Identify which cell holds the provided text, then report its [X, Y] central coordinate. 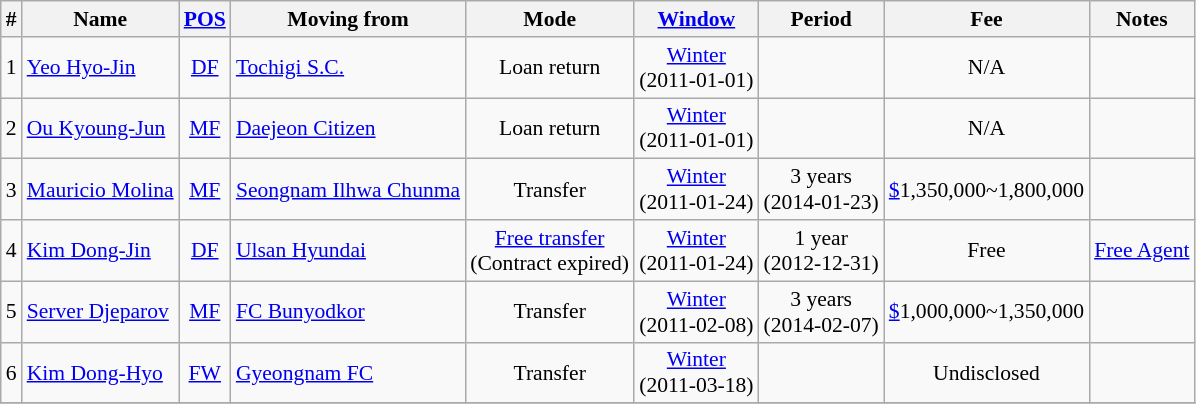
3 years(2014-01-23) [822, 190]
$1,350,000~1,800,000 [986, 190]
3 years(2014-02-07) [822, 312]
$1,000,000~1,350,000 [986, 312]
3 [12, 190]
Kim Dong-Jin [100, 250]
Undisclosed [986, 372]
Yeo Hyo-Jin [100, 68]
Period [822, 19]
Name [100, 19]
4 [12, 250]
Tochigi S.C. [348, 68]
2 [12, 128]
Seongnam Ilhwa Chunma [348, 190]
1 year(2012-12-31) [822, 250]
Mode [550, 19]
FC Bunyodkor [348, 312]
Free Agent [1142, 250]
Daejeon Citizen [348, 128]
Fee [986, 19]
Mauricio Molina [100, 190]
Server Djeparov [100, 312]
Winter(2011-02-08) [696, 312]
FW [205, 372]
Free [986, 250]
# [12, 19]
POS [205, 19]
5 [12, 312]
Window [696, 19]
Ulsan Hyundai [348, 250]
1 [12, 68]
Ou Kyoung-Jun [100, 128]
Free transfer(Contract expired) [550, 250]
Kim Dong-Hyo [100, 372]
Gyeongnam FC [348, 372]
Notes [1142, 19]
Moving from [348, 19]
6 [12, 372]
Winter(2011-03-18) [696, 372]
